Find where the given text appears and provide that cell's center as [x, y] coordinate. 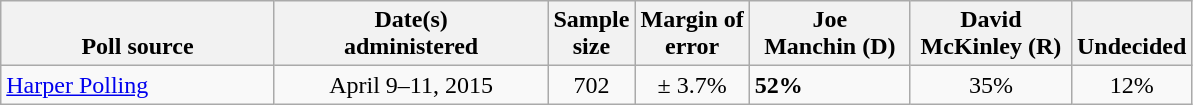
12% [1131, 85]
Undecided [1131, 34]
35% [990, 85]
DavidMcKinley (R) [990, 34]
Margin oferror [692, 34]
JoeManchin (D) [830, 34]
Poll source [138, 34]
52% [830, 85]
± 3.7% [692, 85]
April 9–11, 2015 [411, 85]
Date(s)administered [411, 34]
Samplesize [592, 34]
Harper Polling [138, 85]
702 [592, 85]
